Return the [X, Y] coordinate for the center point of the cell that contains the specified text.  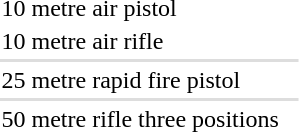
10 metre air rifle [140, 41]
25 metre rapid fire pistol [140, 80]
